Detect which cell encompasses the target text, then output its (X, Y) center coordinate. 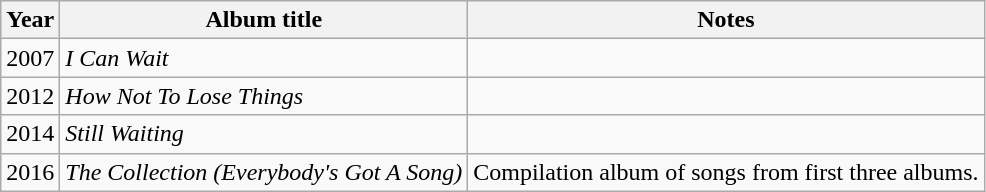
2007 (30, 58)
Notes (726, 20)
Album title (264, 20)
The Collection (Everybody's Got A Song) (264, 172)
2012 (30, 96)
2016 (30, 172)
How Not To Lose Things (264, 96)
2014 (30, 134)
Compilation album of songs from first three albums. (726, 172)
Year (30, 20)
Still Waiting (264, 134)
I Can Wait (264, 58)
